Search for the cell housing the specified text and yield its (X, Y) center coordinate. 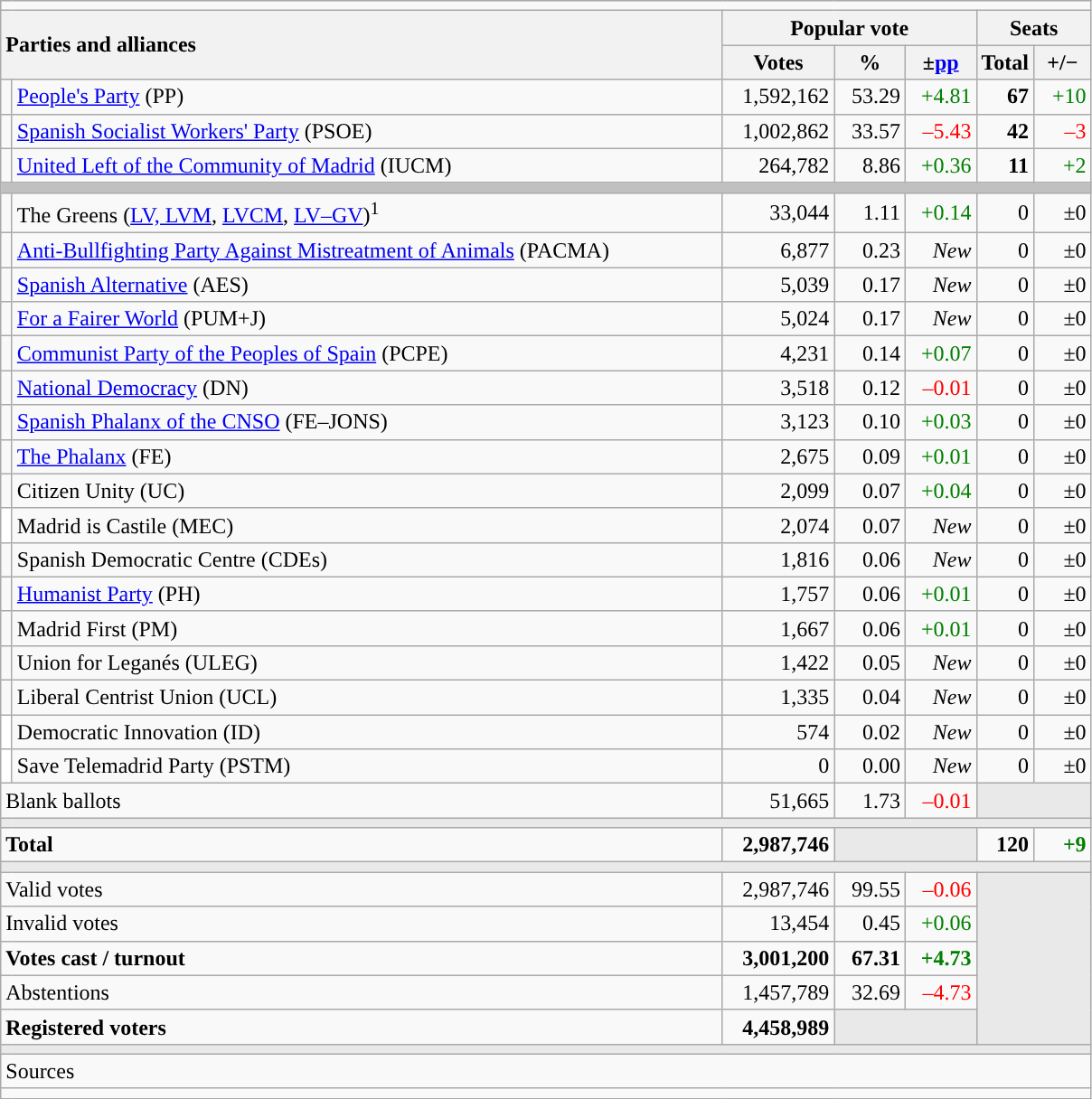
264,782 (778, 165)
Democratic Innovation (ID) (367, 732)
1,002,862 (778, 131)
+4.73 (940, 958)
1,816 (778, 559)
0.05 (870, 662)
+0.36 (940, 165)
3,518 (778, 388)
99.55 (870, 889)
1.73 (870, 801)
+0.07 (940, 353)
Seats (1034, 28)
0.02 (870, 732)
The Phalanx (FE) (367, 456)
–4.73 (940, 992)
United Left of the Community of Madrid (IUCM) (367, 165)
+0.03 (940, 422)
0.23 (870, 250)
Madrid is Castile (MEC) (367, 525)
67 (1005, 97)
5,024 (778, 319)
1,757 (778, 594)
53.29 (870, 97)
Citizen Unity (UC) (367, 491)
1,335 (778, 698)
2,074 (778, 525)
1,592,162 (778, 97)
Spanish Phalanx of the CNSO (FE–JONS) (367, 422)
+2 (1063, 165)
Valid votes (362, 889)
0.09 (870, 456)
3,123 (778, 422)
% (870, 62)
+/− (1063, 62)
–3 (1063, 131)
Save Telemadrid Party (PSTM) (367, 766)
120 (1005, 845)
National Democracy (DN) (367, 388)
51,665 (778, 801)
Votes cast / turnout (362, 958)
+0.04 (940, 491)
+9 (1063, 845)
±pp (940, 62)
2,675 (778, 456)
32.69 (870, 992)
Anti-Bullfighting Party Against Mistreatment of Animals (PACMA) (367, 250)
33,044 (778, 213)
–5.43 (940, 131)
Popular vote (850, 28)
–0.06 (940, 889)
4,458,989 (778, 1027)
33.57 (870, 131)
4,231 (778, 353)
+10 (1063, 97)
1,667 (778, 628)
Humanist Party (PH) (367, 594)
People's Party (PP) (367, 97)
Union for Leganés (ULEG) (367, 662)
0.45 (870, 924)
The Greens (LV, LVM, LVCM, LV–GV)1 (367, 213)
5,039 (778, 285)
Madrid First (PM) (367, 628)
0.00 (870, 766)
6,877 (778, 250)
1,422 (778, 662)
+4.81 (940, 97)
For a Fairer World (PUM+J) (367, 319)
Liberal Centrist Union (UCL) (367, 698)
0.14 (870, 353)
Registered voters (362, 1027)
Communist Party of the Peoples of Spain (PCPE) (367, 353)
+0.14 (940, 213)
Votes (778, 62)
13,454 (778, 924)
42 (1005, 131)
Blank ballots (362, 801)
Spanish Socialist Workers' Party (PSOE) (367, 131)
2,099 (778, 491)
3,001,200 (778, 958)
11 (1005, 165)
Invalid votes (362, 924)
574 (778, 732)
8.86 (870, 165)
Parties and alliances (362, 45)
0.10 (870, 422)
Abstentions (362, 992)
+0.06 (940, 924)
Spanish Democratic Centre (CDEs) (367, 559)
1,457,789 (778, 992)
Spanish Alternative (AES) (367, 285)
Sources (546, 1071)
1.11 (870, 213)
67.31 (870, 958)
0.04 (870, 698)
0.12 (870, 388)
